Output the [X, Y] coordinate of the center of the cell containing the given text.  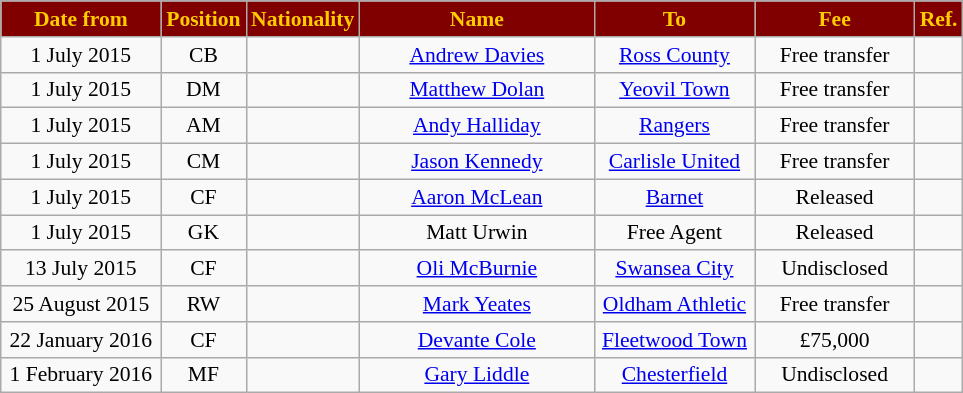
Rangers [674, 126]
Free Agent [674, 233]
Swansea City [674, 269]
Barnet [674, 197]
Name [476, 19]
1 February 2016 [81, 375]
Date from [81, 19]
Ref. [939, 19]
13 July 2015 [81, 269]
Ross County [674, 55]
Nationality [302, 19]
Aaron McLean [476, 197]
CM [204, 162]
GK [204, 233]
Andy Halliday [476, 126]
Fleetwood Town [674, 340]
25 August 2015 [81, 304]
To [674, 19]
Andrew Davies [476, 55]
MF [204, 375]
Matt Urwin [476, 233]
Matthew Dolan [476, 90]
Fee [835, 19]
Yeovil Town [674, 90]
CB [204, 55]
£75,000 [835, 340]
Oli McBurnie [476, 269]
AM [204, 126]
DM [204, 90]
Gary Liddle [476, 375]
22 January 2016 [81, 340]
Devante Cole [476, 340]
Carlisle United [674, 162]
Mark Yeates [476, 304]
Position [204, 19]
Jason Kennedy [476, 162]
Oldham Athletic [674, 304]
Chesterfield [674, 375]
RW [204, 304]
